Return [X, Y] of the center of cell containing provided text 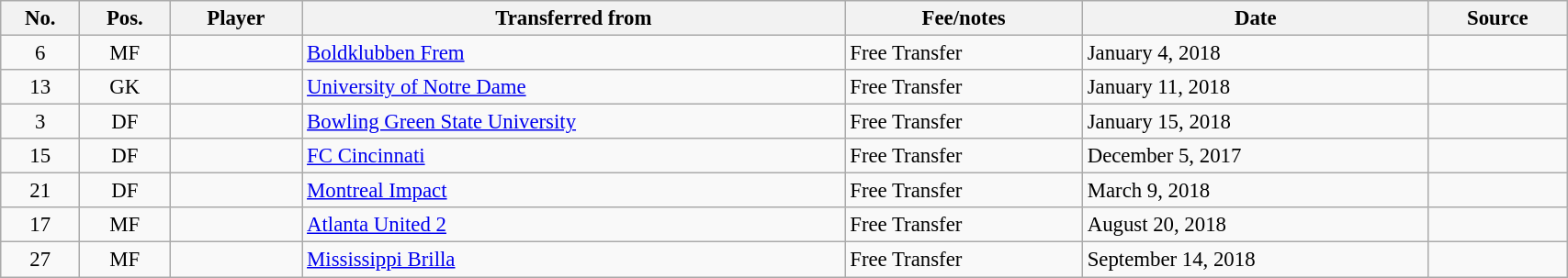
Fee/notes [964, 18]
13 [40, 87]
Pos. [125, 18]
August 20, 2018 [1255, 225]
GK [125, 87]
Source [1497, 18]
Bowling Green State University [573, 122]
Date [1255, 18]
21 [40, 191]
University of Notre Dame [573, 87]
6 [40, 53]
Transferred from [573, 18]
17 [40, 225]
15 [40, 156]
January 15, 2018 [1255, 122]
Atlanta United 2 [573, 225]
September 14, 2018 [1255, 260]
Player [236, 18]
Boldklubben Frem [573, 53]
Montreal Impact [573, 191]
27 [40, 260]
No. [40, 18]
January 11, 2018 [1255, 87]
3 [40, 122]
March 9, 2018 [1255, 191]
December 5, 2017 [1255, 156]
January 4, 2018 [1255, 53]
FC Cincinnati [573, 156]
Mississippi Brilla [573, 260]
